Search for the cell housing the specified text and yield its [x, y] center coordinate. 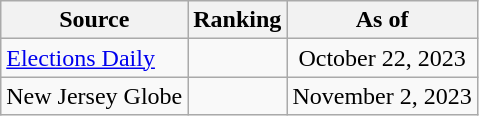
October 22, 2023 [382, 58]
Elections Daily [94, 58]
Ranking [238, 20]
Source [94, 20]
As of [382, 20]
New Jersey Globe [94, 96]
November 2, 2023 [382, 96]
